For the text-containing cell, return its midpoint in (X, Y) coordinate format. 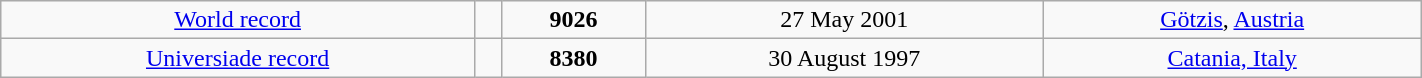
27 May 2001 (844, 20)
Götzis, Austria (1232, 20)
9026 (573, 20)
Universiade record (238, 58)
30 August 1997 (844, 58)
Catania, Italy (1232, 58)
World record (238, 20)
8380 (573, 58)
